From the cell containing the given text, extract its center point as (X, Y) coordinate. 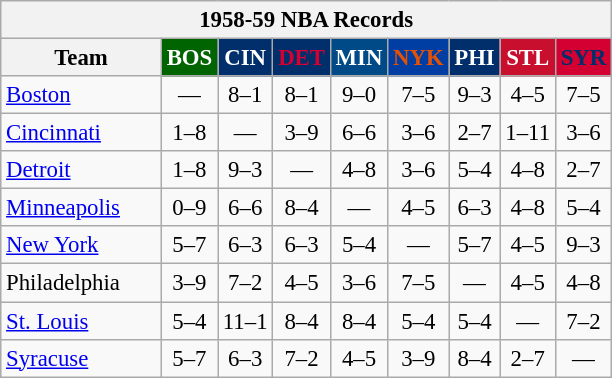
CIN (246, 58)
STL (528, 58)
BOS (189, 58)
MIN (358, 58)
Minneapolis (82, 208)
Cincinnati (82, 133)
PHI (474, 58)
DET (302, 58)
11–1 (246, 321)
Syracuse (82, 358)
1–11 (528, 133)
New York (82, 245)
0–9 (189, 208)
Philadelphia (82, 283)
Boston (82, 95)
Detroit (82, 170)
9–0 (358, 95)
SYR (583, 58)
NYK (418, 58)
Team (82, 58)
1958-59 NBA Records (306, 20)
St. Louis (82, 321)
